From the cell containing the given text, extract its center point as [x, y] coordinate. 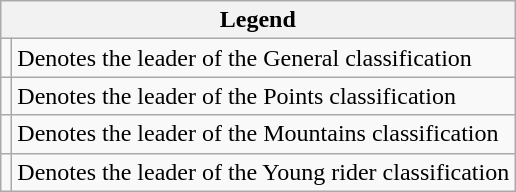
Denotes the leader of the General classification [264, 58]
Denotes the leader of the Points classification [264, 96]
Legend [258, 20]
Denotes the leader of the Young rider classification [264, 172]
Denotes the leader of the Mountains classification [264, 134]
